Identify which cell holds the provided text, then report its (X, Y) central coordinate. 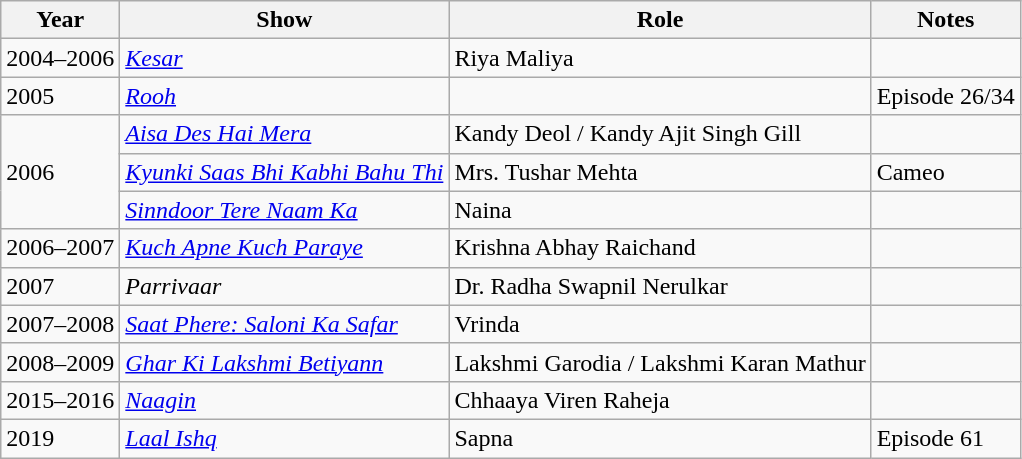
2007–2008 (60, 324)
Episode 61 (946, 438)
Parrivaar (284, 286)
2015–2016 (60, 400)
Saat Phere: Saloni Ka Safar (284, 324)
Naagin (284, 400)
2004–2006 (60, 58)
Sinndoor Tere Naam Ka (284, 210)
Cameo (946, 172)
Laal Ishq (284, 438)
2005 (60, 96)
2008–2009 (60, 362)
Kuch Apne Kuch Paraye (284, 248)
2007 (60, 286)
Krishna Abhay Raichand (660, 248)
Episode 26/34 (946, 96)
Chhaaya Viren Raheja (660, 400)
Dr. Radha Swapnil Nerulkar (660, 286)
Sapna (660, 438)
Lakshmi Garodia / Lakshmi Karan Mathur (660, 362)
Vrinda (660, 324)
2019 (60, 438)
Aisa Des Hai Mera (284, 134)
Rooh (284, 96)
Show (284, 20)
Ghar Ki Lakshmi Betiyann (284, 362)
Kyunki Saas Bhi Kabhi Bahu Thi (284, 172)
Kandy Deol / Kandy Ajit Singh Gill (660, 134)
Mrs. Tushar Mehta (660, 172)
Naina (660, 210)
Riya Maliya (660, 58)
2006–2007 (60, 248)
2006 (60, 172)
Role (660, 20)
Kesar (284, 58)
Year (60, 20)
Notes (946, 20)
